From the cell containing the given text, extract its center point as [x, y] coordinate. 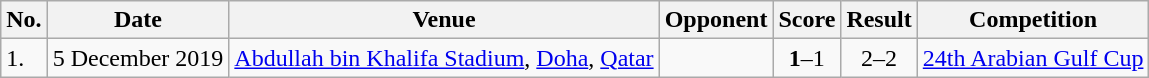
1–1 [807, 58]
No. [24, 20]
1. [24, 58]
Abdullah bin Khalifa Stadium, Doha, Qatar [444, 58]
Date [138, 20]
2–2 [879, 58]
Competition [1033, 20]
Venue [444, 20]
24th Arabian Gulf Cup [1033, 58]
Opponent [716, 20]
5 December 2019 [138, 58]
Result [879, 20]
Score [807, 20]
